Provide the (x, y) coordinate of the cell's center where the given text is located.  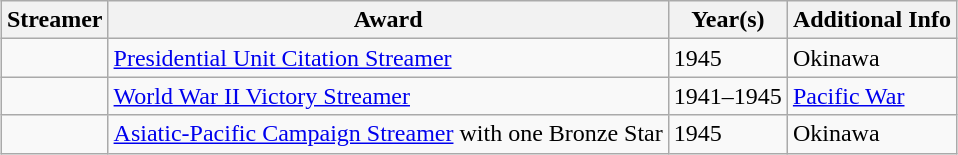
Year(s) (728, 20)
Additional Info (872, 20)
Streamer (54, 20)
Presidential Unit Citation Streamer (388, 58)
Pacific War (872, 96)
Asiatic-Pacific Campaign Streamer with one Bronze Star (388, 134)
1941–1945 (728, 96)
World War II Victory Streamer (388, 96)
Award (388, 20)
